Locate the cell with the specified text and output its [X, Y] center coordinate. 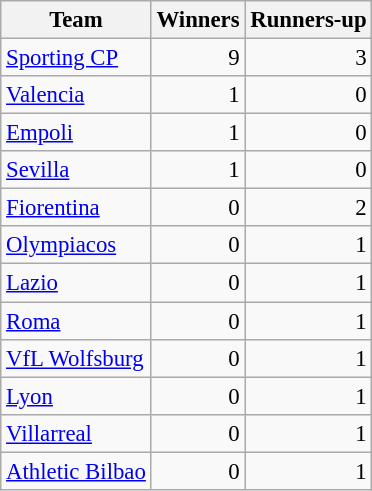
Lyon [76, 396]
Villarreal [76, 433]
Roma [76, 321]
Sevilla [76, 170]
Team [76, 20]
Sporting CP [76, 58]
VfL Wolfsburg [76, 358]
Empoli [76, 133]
Runners-up [308, 20]
9 [198, 58]
Valencia [76, 95]
Winners [198, 20]
3 [308, 58]
Lazio [76, 283]
Olympiacos [76, 245]
Athletic Bilbao [76, 471]
2 [308, 208]
Fiorentina [76, 208]
